Locate the cell with the specified text and output its (x, y) center coordinate. 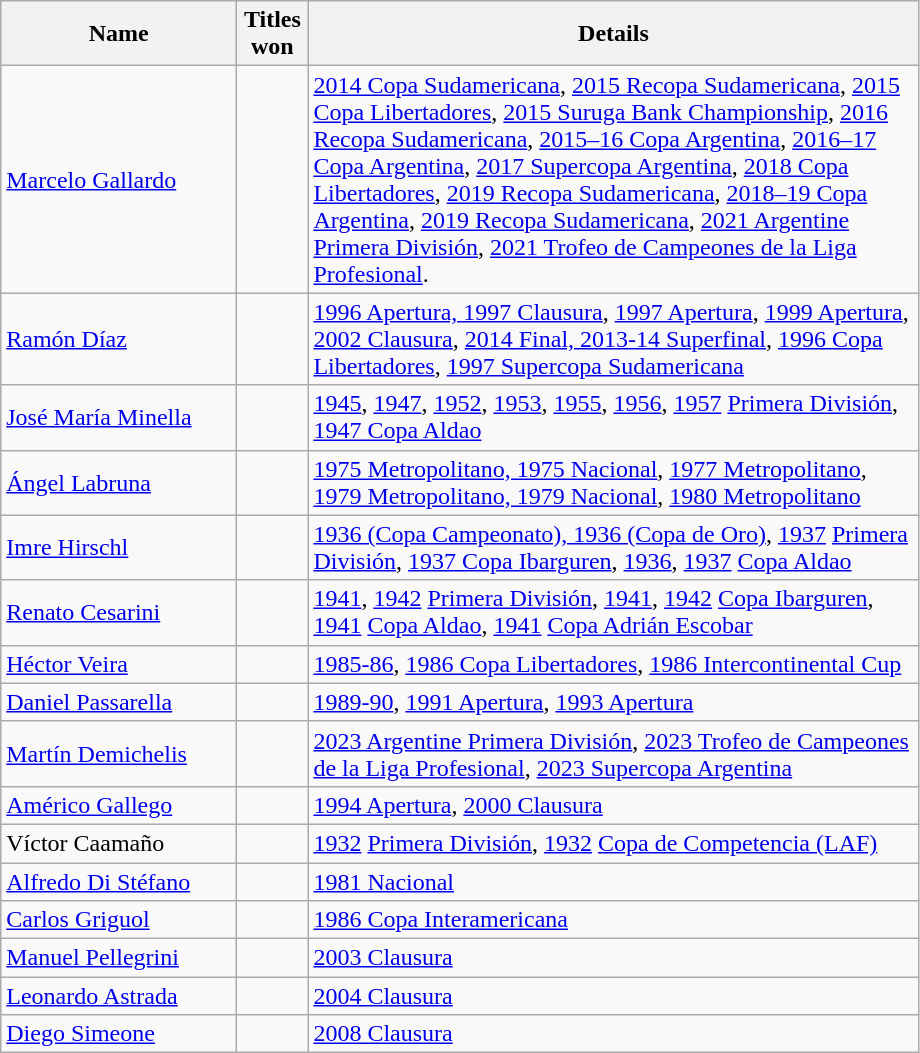
2008 Clausura (614, 1034)
Imre Hirschl (119, 548)
1989-90, 1991 Apertura, 1993 Apertura (614, 702)
Daniel Passarella (119, 702)
José María Minella (119, 418)
Titles won (272, 34)
Leonardo Astrada (119, 996)
Alfredo Di Stéfano (119, 881)
Martín Demichelis (119, 754)
2023 Argentine Primera División, 2023 Trofeo de Campeones de la Liga Profesional, 2023 Supercopa Argentina (614, 754)
Ramón Díaz (119, 339)
Marcelo Gallardo (119, 180)
Details (614, 34)
Américo Gallego (119, 805)
1936 (Copa Campeonato), 1936 (Copa de Oro), 1937 Primera División, 1937 Copa Ibarguren, 1936, 1937 Copa Aldao (614, 548)
2003 Clausura (614, 958)
1941, 1942 Primera División, 1941, 1942 Copa Ibarguren, 1941 Copa Aldao, 1941 Copa Adrián Escobar (614, 612)
1985-86, 1986 Copa Libertadores, 1986 Intercontinental Cup (614, 664)
Héctor Veira (119, 664)
Manuel Pellegrini (119, 958)
Diego Simeone (119, 1034)
Renato Cesarini (119, 612)
1932 Primera División, 1932 Copa de Competencia (LAF) (614, 843)
2004 Clausura (614, 996)
Víctor Caamaño (119, 843)
1975 Metropolitano, 1975 Nacional, 1977 Metropolitano, 1979 Metropolitano, 1979 Nacional, 1980 Metropolitano (614, 482)
1945, 1947, 1952, 1953, 1955, 1956, 1957 Primera División, 1947 Copa Aldao (614, 418)
Ángel Labruna (119, 482)
Name (119, 34)
1986 Copa Interamericana (614, 920)
Carlos Griguol (119, 920)
1994 Apertura, 2000 Clausura (614, 805)
1981 Nacional (614, 881)
